Provide the [x, y] coordinate of the cell's center where the given text is located.  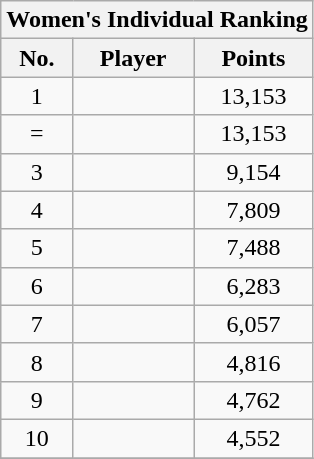
7,488 [254, 248]
Player [134, 58]
= [37, 134]
4 [37, 210]
4,552 [254, 438]
7,809 [254, 210]
10 [37, 438]
3 [37, 172]
7 [37, 324]
Points [254, 58]
No. [37, 58]
6,283 [254, 286]
6,057 [254, 324]
4,762 [254, 400]
4,816 [254, 362]
5 [37, 248]
6 [37, 286]
9,154 [254, 172]
Women's Individual Ranking [158, 20]
1 [37, 96]
8 [37, 362]
9 [37, 400]
